Extract the [x, y] coordinate from the center of the cell holding the provided text.  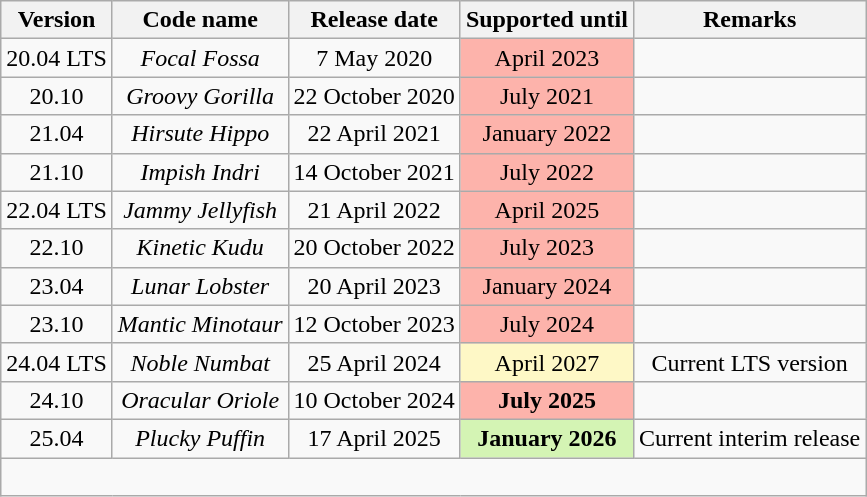
22 April 2021 [374, 134]
Hirsute Hippo [200, 134]
23.04 [57, 286]
Version [57, 20]
January 2022 [546, 134]
April 2023 [546, 58]
20.10 [57, 96]
Plucky Puffin [200, 438]
Remarks [749, 20]
Noble Numbat [200, 362]
Code name [200, 20]
Mantic Minotaur [200, 324]
21.10 [57, 172]
Impish Indri [200, 172]
23.10 [57, 324]
July 2024 [546, 324]
7 May 2020 [374, 58]
17 April 2025 [374, 438]
July 2025 [546, 400]
January 2026 [546, 438]
July 2022 [546, 172]
Supported until [546, 20]
20 April 2023 [374, 286]
22 October 2020 [374, 96]
July 2021 [546, 96]
24.04 LTS [57, 362]
April 2027 [546, 362]
Jammy Jellyfish [200, 210]
25.04 [57, 438]
Current LTS version [749, 362]
January 2024 [546, 286]
24.10 [57, 400]
Release date [374, 20]
14 October 2021 [374, 172]
Current interim release [749, 438]
Kinetic Kudu [200, 248]
Groovy Gorilla [200, 96]
21.04 [57, 134]
25 April 2024 [374, 362]
Lunar Lobster [200, 286]
Focal Fossa [200, 58]
20 October 2022 [374, 248]
July 2023 [546, 248]
20.04 LTS [57, 58]
12 October 2023 [374, 324]
22.10 [57, 248]
21 April 2022 [374, 210]
Oracular Oriole [200, 400]
10 October 2024 [374, 400]
22.04 LTS [57, 210]
April 2025 [546, 210]
